Pinpoint the cell where the given text exists, returning its [x, y] midpoint coordinate. 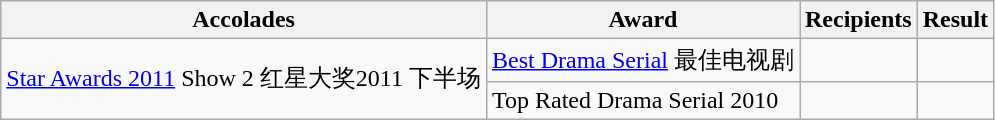
Result [955, 20]
Top Rated Drama Serial 2010 [642, 100]
Star Awards 2011 Show 2 红星大奖2011 下半场 [244, 80]
Award [642, 20]
Accolades [244, 20]
Recipients [859, 20]
Best Drama Serial 最佳电视剧 [642, 60]
